Capture the cell that displays the provided text and extract its [x, y] central coordinate. 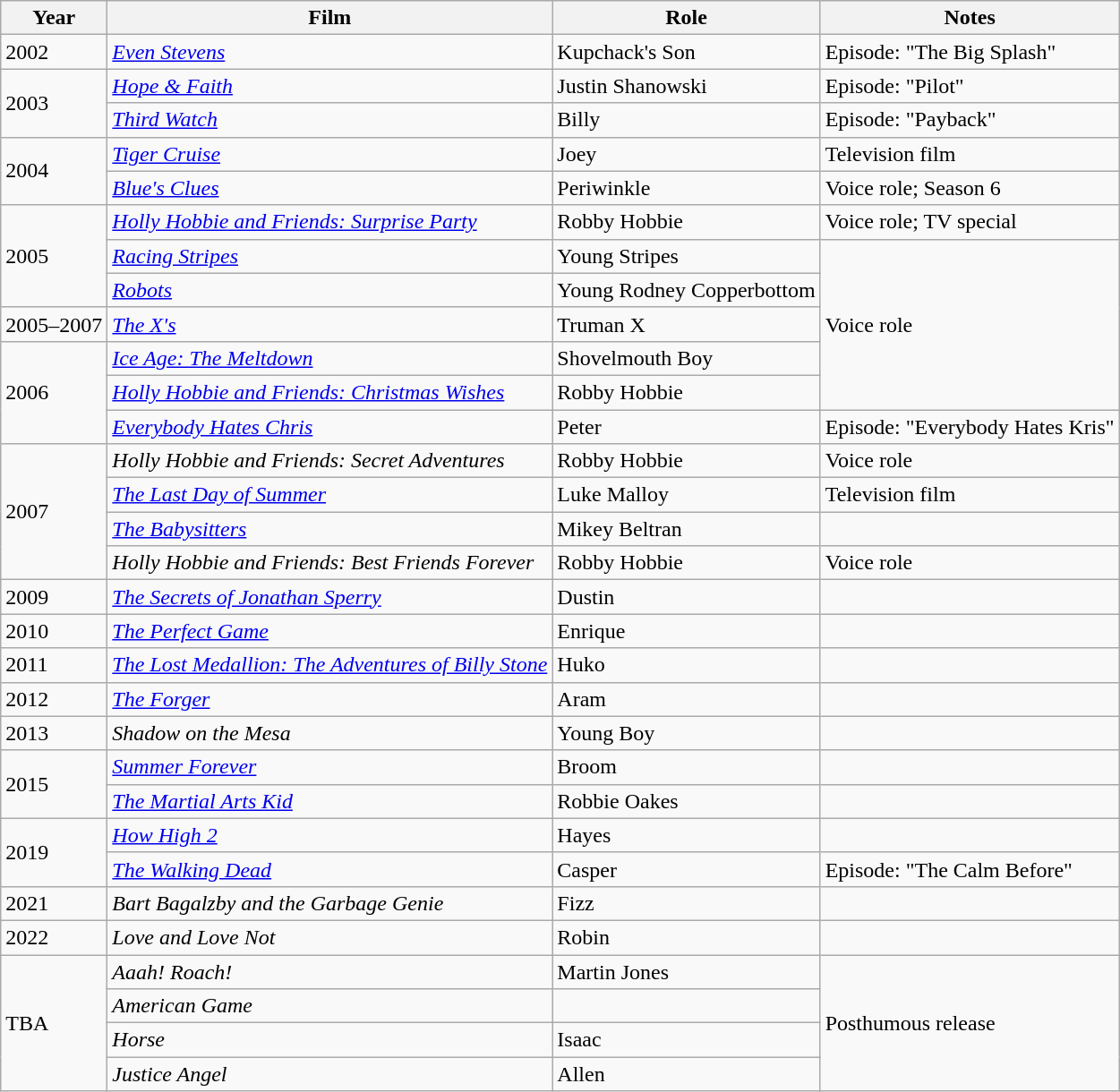
Shovelmouth Boy [686, 358]
Holly Hobbie and Friends: Christmas Wishes [329, 392]
Racing Stripes [329, 256]
Fizz [686, 903]
The Martial Arts Kid [329, 801]
Film [329, 18]
Huko [686, 665]
How High 2 [329, 835]
Enrique [686, 631]
Episode: "The Calm Before" [970, 869]
Tiger Cruise [329, 154]
Dustin [686, 597]
Broom [686, 767]
2002 [54, 52]
The Walking Dead [329, 869]
Episode: "Pilot" [970, 86]
The X's [329, 324]
Mikey Beltran [686, 529]
Peter [686, 427]
Voice role; Season 6 [970, 188]
2006 [54, 392]
Episode: "The Big Splash" [970, 52]
Notes [970, 18]
Hayes [686, 835]
2009 [54, 597]
2021 [54, 903]
Love and Love Not [329, 937]
Young Stripes [686, 256]
2003 [54, 103]
The Forger [329, 699]
2010 [54, 631]
The Perfect Game [329, 631]
Billy [686, 120]
The Lost Medallion: The Adventures of Billy Stone [329, 665]
Justice Angel [329, 1074]
Martin Jones [686, 971]
Ice Age: The Meltdown [329, 358]
2022 [54, 937]
Shadow on the Mesa [329, 733]
2007 [54, 512]
Episode: "Everybody Hates Kris" [970, 427]
The Secrets of Jonathan Sperry [329, 597]
Episode: "Payback" [970, 120]
Even Stevens [329, 52]
2005–2007 [54, 324]
Truman X [686, 324]
2015 [54, 784]
Isaac [686, 1040]
Horse [329, 1040]
Kupchack's Son [686, 52]
Robbie Oakes [686, 801]
Allen [686, 1074]
Voice role; TV special [970, 222]
Luke Malloy [686, 495]
American Game [329, 1006]
2012 [54, 699]
Posthumous release [970, 1022]
Joey [686, 154]
Young Boy [686, 733]
Holly Hobbie and Friends: Secret Adventures [329, 461]
The Last Day of Summer [329, 495]
Everybody Hates Chris [329, 427]
Young Rodney Copperbottom [686, 290]
2011 [54, 665]
2013 [54, 733]
Role [686, 18]
Third Watch [329, 120]
Year [54, 18]
2005 [54, 256]
Robin [686, 937]
Aram [686, 699]
Periwinkle [686, 188]
Summer Forever [329, 767]
Holly Hobbie and Friends: Best Friends Forever [329, 563]
Hope & Faith [329, 86]
Aaah! Roach! [329, 971]
2019 [54, 852]
Holly Hobbie and Friends: Surprise Party [329, 222]
TBA [54, 1022]
Robots [329, 290]
Casper [686, 869]
Bart Bagalzby and the Garbage Genie [329, 903]
Blue's Clues [329, 188]
2004 [54, 171]
Justin Shanowski [686, 86]
The Babysitters [329, 529]
